Capture the cell that displays the provided text and extract its [X, Y] central coordinate. 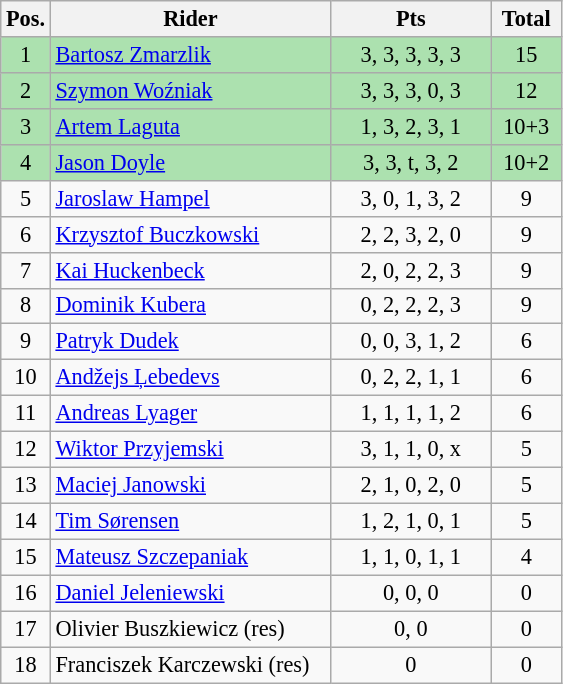
Bartosz Zmarzlik [190, 55]
Tim Sørensen [190, 521]
Patryk Dudek [190, 342]
10+2 [526, 162]
0, 2, 2, 1, 1 [411, 378]
17 [26, 629]
0, 0 [411, 629]
1, 1, 0, 1, 1 [411, 557]
Artem Laguta [190, 126]
14 [26, 521]
Pos. [26, 19]
3, 0, 1, 3, 2 [411, 198]
1 [26, 55]
Olivier Buszkiewicz (res) [190, 629]
Franciszek Karczewski (res) [190, 665]
1, 2, 1, 0, 1 [411, 521]
16 [26, 593]
Daniel Jeleniewski [190, 593]
Mateusz Szczepaniak [190, 557]
2, 2, 3, 2, 0 [411, 234]
Krzysztof Buczkowski [190, 234]
Jason Doyle [190, 162]
7 [26, 270]
2, 1, 0, 2, 0 [411, 485]
10+3 [526, 126]
3, 3, 3, 3, 3 [411, 55]
3 [26, 126]
Maciej Janowski [190, 485]
Total [526, 19]
11 [26, 414]
8 [26, 306]
Kai Huckenbeck [190, 270]
13 [26, 485]
3, 1, 1, 0, x [411, 450]
2 [26, 90]
Szymon Woźniak [190, 90]
1, 1, 1, 1, 2 [411, 414]
1, 3, 2, 3, 1 [411, 126]
Dominik Kubera [190, 306]
10 [26, 378]
Rider [190, 19]
0, 0, 0 [411, 593]
Andreas Lyager [190, 414]
Pts [411, 19]
0, 0, 3, 1, 2 [411, 342]
2, 0, 2, 2, 3 [411, 270]
18 [26, 665]
Jaroslaw Hampel [190, 198]
3, 3, t, 3, 2 [411, 162]
0, 2, 2, 2, 3 [411, 306]
3, 3, 3, 0, 3 [411, 90]
Wiktor Przyjemski [190, 450]
Andžejs Ļebedevs [190, 378]
